From the cell containing the given text, extract its center point as (x, y) coordinate. 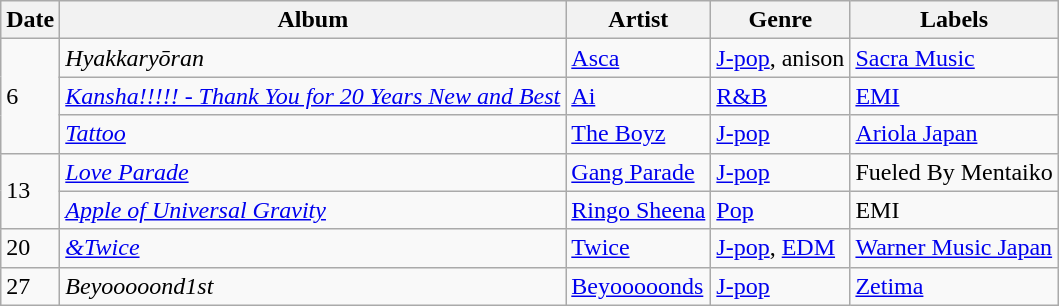
Twice (638, 248)
Asca (638, 58)
Kansha!!!!! - Thank You for 20 Years New and Best (313, 96)
Hyakkaryōran (313, 58)
27 (30, 286)
Apple of Universal Gravity (313, 210)
Love Parade (313, 172)
20 (30, 248)
J-pop, EDM (780, 248)
Date (30, 20)
Beyooooond1st (313, 286)
Beyooooonds (638, 286)
&Twice (313, 248)
Sacra Music (954, 58)
6 (30, 96)
Fueled By Mentaiko (954, 172)
Labels (954, 20)
Ariola Japan (954, 134)
Tattoo (313, 134)
The Boyz (638, 134)
Warner Music Japan (954, 248)
Ringo Sheena (638, 210)
13 (30, 191)
J-pop, anison (780, 58)
Genre (780, 20)
Ai (638, 96)
Gang Parade (638, 172)
Zetima (954, 286)
Artist (638, 20)
Pop (780, 210)
Album (313, 20)
R&B (780, 96)
